Search for the cell housing the specified text and yield its [X, Y] center coordinate. 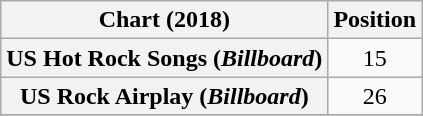
Chart (2018) [164, 20]
US Rock Airplay (Billboard) [164, 96]
15 [375, 58]
26 [375, 96]
Position [375, 20]
US Hot Rock Songs (Billboard) [164, 58]
